Detect which cell encompasses the target text, then output its (X, Y) center coordinate. 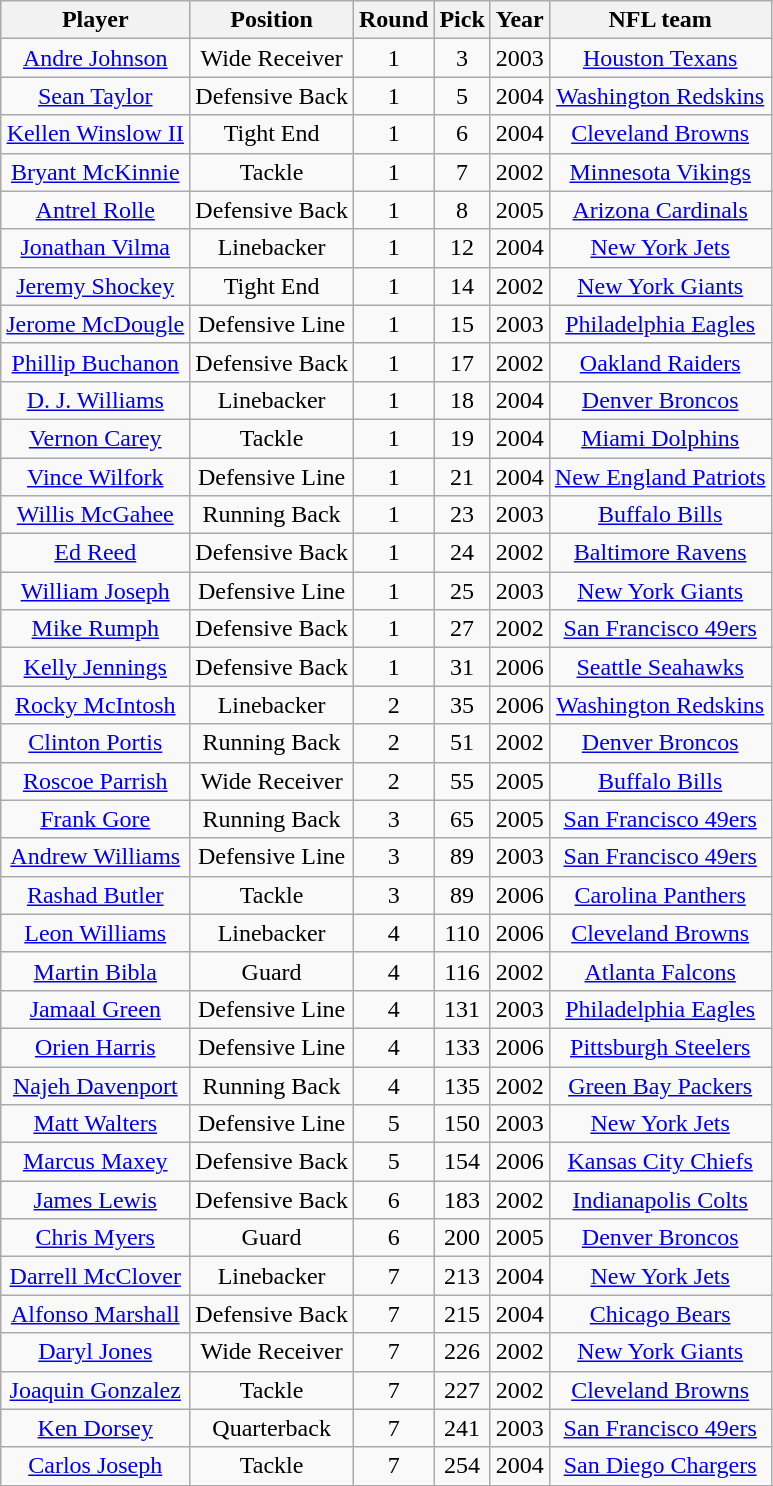
17 (462, 362)
Jonathan Vilma (96, 248)
150 (462, 1124)
133 (462, 1047)
Indianapolis Colts (660, 1200)
227 (462, 1390)
14 (462, 286)
Kansas City Chiefs (660, 1162)
Vernon Carey (96, 438)
110 (462, 933)
Jamaal Green (96, 1009)
Najeh Davenport (96, 1085)
21 (462, 477)
Year (520, 20)
Antrel Rolle (96, 210)
Martin Bibla (96, 971)
Kellen Winslow II (96, 134)
51 (462, 743)
Houston Texans (660, 58)
NFL team (660, 20)
18 (462, 400)
Position (272, 20)
Andre Johnson (96, 58)
Jeremy Shockey (96, 286)
Marcus Maxey (96, 1162)
200 (462, 1238)
116 (462, 971)
241 (462, 1428)
Clinton Portis (96, 743)
31 (462, 667)
William Joseph (96, 591)
Joaquin Gonzalez (96, 1390)
Darrell McClover (96, 1276)
23 (462, 515)
Oakland Raiders (660, 362)
35 (462, 705)
15 (462, 324)
Kelly Jennings (96, 667)
Willis McGahee (96, 515)
Seattle Seahawks (660, 667)
Jerome McDougle (96, 324)
Frank Gore (96, 819)
Roscoe Parrish (96, 781)
Alfonso Marshall (96, 1314)
25 (462, 591)
Player (96, 20)
James Lewis (96, 1200)
65 (462, 819)
55 (462, 781)
131 (462, 1009)
8 (462, 210)
Arizona Cardinals (660, 210)
Ken Dorsey (96, 1428)
Carlos Joseph (96, 1466)
27 (462, 629)
Green Bay Packers (660, 1085)
183 (462, 1200)
Vince Wilfork (96, 477)
Carolina Panthers (660, 895)
213 (462, 1276)
Quarterback (272, 1428)
Chris Myers (96, 1238)
Rocky McIntosh (96, 705)
New England Patriots (660, 477)
19 (462, 438)
Andrew Williams (96, 857)
D. J. Williams (96, 400)
Chicago Bears (660, 1314)
Minnesota Vikings (660, 172)
Daryl Jones (96, 1352)
Matt Walters (96, 1124)
Phillip Buchanon (96, 362)
Atlanta Falcons (660, 971)
Miami Dolphins (660, 438)
Orien Harris (96, 1047)
Sean Taylor (96, 96)
Leon Williams (96, 933)
12 (462, 248)
Pick (462, 20)
24 (462, 553)
Ed Reed (96, 553)
Baltimore Ravens (660, 553)
Round (393, 20)
San Diego Chargers (660, 1466)
Rashad Butler (96, 895)
254 (462, 1466)
Mike Rumph (96, 629)
154 (462, 1162)
Pittsburgh Steelers (660, 1047)
135 (462, 1085)
215 (462, 1314)
Bryant McKinnie (96, 172)
226 (462, 1352)
